Scan for the cell matching the given text and deliver its (X, Y) coordinate at center. 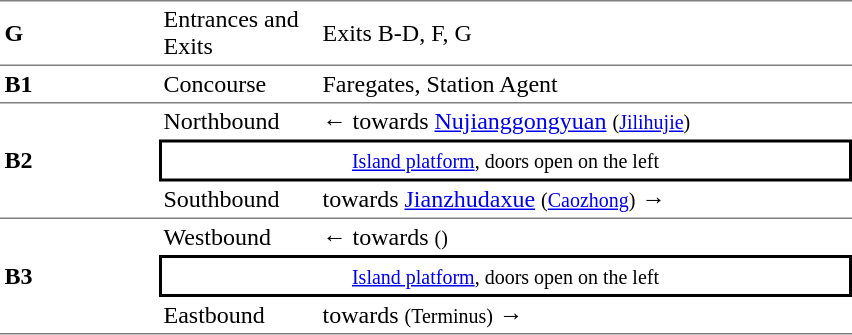
Concourse (238, 85)
Westbound (238, 237)
← towards Nujianggongyuan (Jilihujie) (585, 122)
towards Jianzhudaxue (Caozhong) → (585, 201)
Exits B-D, F, G (585, 33)
Southbound (238, 201)
← towards () (585, 237)
Faregates, Station Agent (585, 85)
Entrances and Exits (238, 33)
Eastbound (238, 316)
Northbound (238, 122)
B1 (80, 85)
G (80, 33)
B2 (80, 162)
towards (Terminus) → (585, 316)
B3 (80, 277)
